Return [X, Y] of the center of cell containing provided text 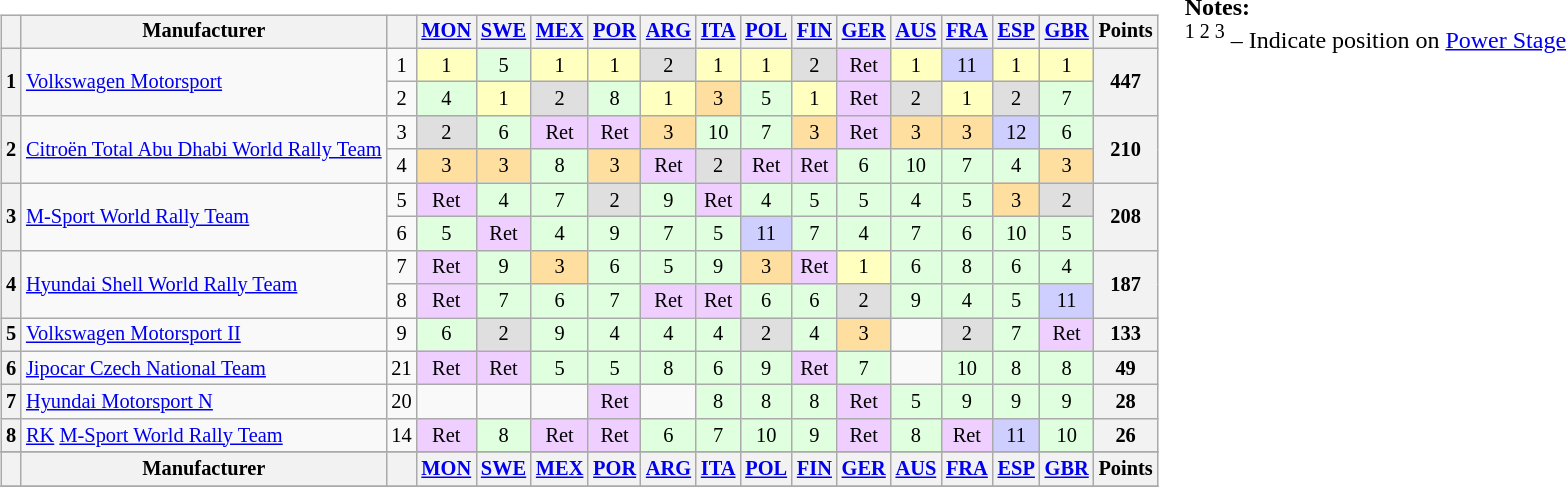
21 [401, 368]
M-Sport World Rally Team [204, 216]
187 [1126, 284]
12 [1016, 133]
RK M-Sport World Rally Team [204, 436]
Hyundai Motorsport N [204, 402]
Volkswagen Motorsport II [204, 335]
210 [1126, 150]
49 [1126, 368]
Citroën Total Abu Dhabi World Rally Team [204, 150]
28 [1126, 402]
208 [1126, 216]
Volkswagen Motorsport [204, 82]
26 [1126, 436]
Jipocar Czech National Team [204, 368]
20 [401, 402]
133 [1126, 335]
447 [1126, 82]
14 [401, 436]
Hyundai Shell World Rally Team [204, 284]
